Return (X, Y) of the center of cell containing provided text 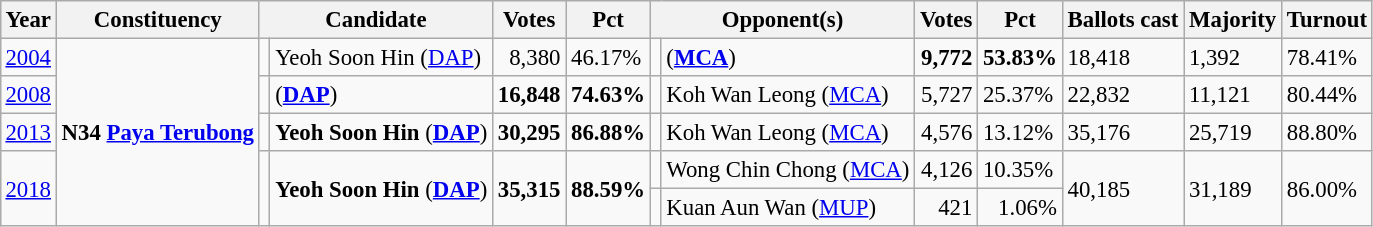
8,380 (530, 57)
11,121 (1233, 95)
74.63% (608, 95)
4,576 (946, 133)
80.44% (1326, 95)
18,418 (1122, 57)
16,848 (530, 95)
2018 (28, 188)
78.41% (1326, 57)
25.37% (1020, 95)
2008 (28, 95)
86.00% (1326, 188)
4,126 (946, 170)
22,832 (1122, 95)
Wong Chin Chong (MCA) (788, 170)
13.12% (1020, 133)
35,176 (1122, 133)
Opponent(s) (782, 20)
35,315 (530, 188)
88.80% (1326, 133)
421 (946, 208)
5,727 (946, 95)
Ballots cast (1122, 20)
30,295 (530, 133)
88.59% (608, 188)
53.83% (1020, 57)
Majority (1233, 20)
31,189 (1233, 188)
Candidate (376, 20)
9,772 (946, 57)
86.88% (608, 133)
46.17% (608, 57)
10.35% (1020, 170)
Year (28, 20)
N34 Paya Terubong (158, 132)
1,392 (1233, 57)
(DAP) (382, 95)
Turnout (1326, 20)
2004 (28, 57)
Kuan Aun Wan (MUP) (788, 208)
2013 (28, 133)
25,719 (1233, 133)
(MCA) (788, 57)
40,185 (1122, 188)
1.06% (1020, 208)
Constituency (158, 20)
